From the cell containing the given text, extract its center point as [X, Y] coordinate. 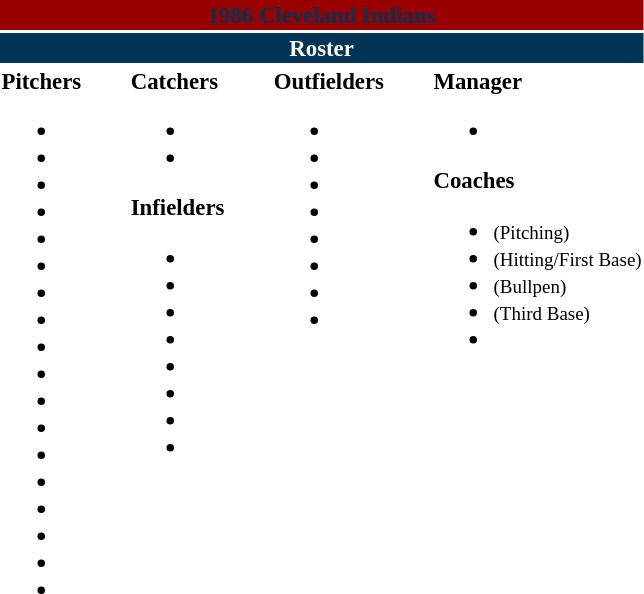
1986 Cleveland Indians [322, 15]
Roster [322, 48]
